Search for the cell housing the specified text and yield its [x, y] center coordinate. 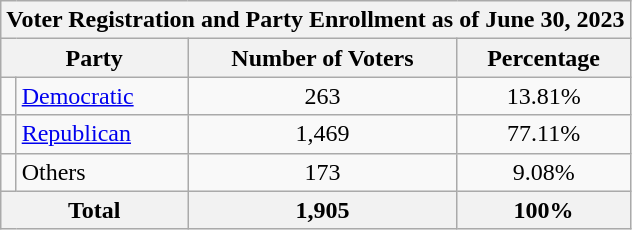
Voter Registration and Party Enrollment as of June 30, 2023 [316, 20]
1,905 [323, 210]
1,469 [323, 134]
9.08% [544, 172]
Party [94, 58]
Percentage [544, 58]
Republican [102, 134]
Others [102, 172]
77.11% [544, 134]
173 [323, 172]
263 [323, 96]
Total [94, 210]
100% [544, 210]
13.81% [544, 96]
Democratic [102, 96]
Number of Voters [323, 58]
